Return (x, y) of the center of cell containing provided text 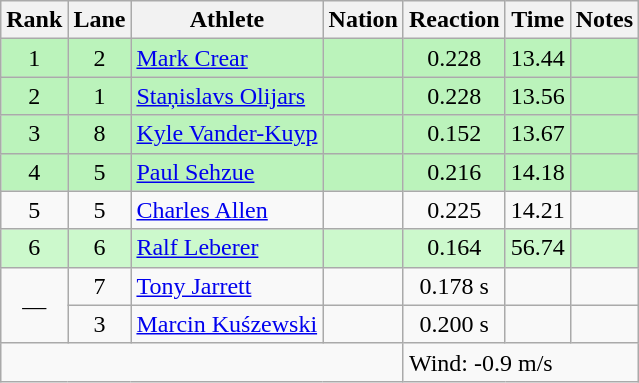
13.67 (538, 134)
14.18 (538, 172)
0.164 (454, 248)
Charles Allen (227, 210)
13.56 (538, 96)
Athlete (227, 20)
4 (34, 172)
7 (100, 286)
0.216 (454, 172)
0.152 (454, 134)
Time (538, 20)
Reaction (454, 20)
Paul Sehzue (227, 172)
0.200 s (454, 324)
Lane (100, 20)
0.225 (454, 210)
Nation (363, 20)
Tony Jarrett (227, 286)
Wind: -0.9 m/s (520, 362)
Notes (604, 20)
13.44 (538, 58)
Kyle Vander-Kuyp (227, 134)
Marcin Kuśzewski (227, 324)
14.21 (538, 210)
— (34, 305)
8 (100, 134)
Rank (34, 20)
0.178 s (454, 286)
Mark Crear (227, 58)
Ralf Leberer (227, 248)
Staņislavs Olijars (227, 96)
56.74 (538, 248)
